Search for the cell housing the specified text and yield its [x, y] center coordinate. 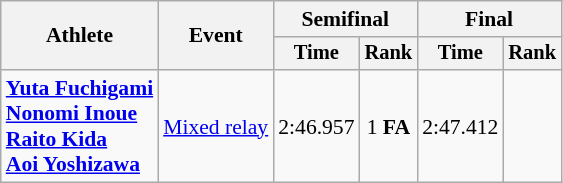
Semifinal [345, 19]
Event [216, 36]
Yuta FuchigamiNonomi InoueRaito KidaAoi Yoshizawa [80, 126]
Mixed relay [216, 126]
Athlete [80, 36]
1 FA [389, 126]
2:46.957 [316, 126]
2:47.412 [460, 126]
Final [489, 19]
